Return the (X, Y) coordinate for the center point of the cell that contains the specified text.  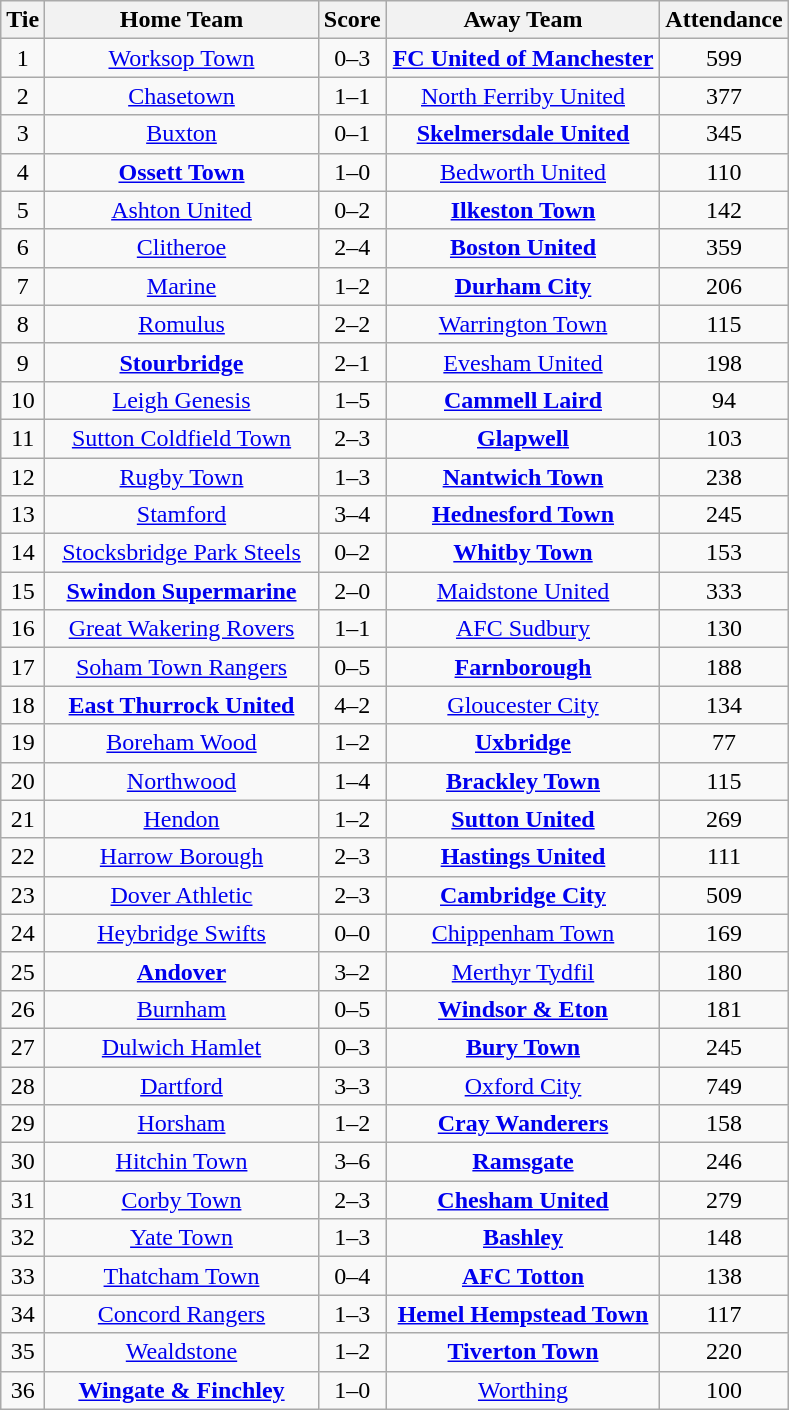
10 (23, 400)
220 (724, 1352)
0–0 (352, 933)
5 (23, 210)
FC United of Manchester (523, 58)
30 (23, 1162)
206 (724, 286)
Boston United (523, 248)
77 (724, 743)
333 (724, 591)
Durham City (523, 286)
2–4 (352, 248)
3–2 (352, 971)
130 (724, 629)
Wealdstone (182, 1352)
Dulwich Hamlet (182, 1047)
377 (724, 96)
Bedworth United (523, 172)
24 (23, 933)
Bashley (523, 1238)
1–5 (352, 400)
Northwood (182, 781)
Tiverton Town (523, 1352)
Ramsgate (523, 1162)
Warrington Town (523, 324)
Away Team (523, 20)
North Ferriby United (523, 96)
22 (23, 857)
153 (724, 553)
Horsham (182, 1124)
Score (352, 20)
Chippenham Town (523, 933)
7 (23, 286)
1–4 (352, 781)
Stocksbridge Park Steels (182, 553)
Heybridge Swifts (182, 933)
Marine (182, 286)
Chesham United (523, 1200)
Buxton (182, 134)
Nantwich Town (523, 477)
27 (23, 1047)
Tie (23, 20)
Dover Athletic (182, 895)
15 (23, 591)
Ashton United (182, 210)
4 (23, 172)
Skelmersdale United (523, 134)
Hitchin Town (182, 1162)
28 (23, 1085)
Hastings United (523, 857)
14 (23, 553)
6 (23, 248)
21 (23, 819)
Sutton Coldfield Town (182, 438)
246 (724, 1162)
9 (23, 362)
Cray Wanderers (523, 1124)
Dartford (182, 1085)
3–3 (352, 1085)
3–4 (352, 515)
Worthing (523, 1390)
Maidstone United (523, 591)
Oxford City (523, 1085)
188 (724, 667)
17 (23, 667)
1 (23, 58)
2–2 (352, 324)
Stamford (182, 515)
Boreham Wood (182, 743)
345 (724, 134)
Hednesford Town (523, 515)
269 (724, 819)
Concord Rangers (182, 1314)
Wingate & Finchley (182, 1390)
3 (23, 134)
4–2 (352, 705)
26 (23, 1009)
Windsor & Eton (523, 1009)
599 (724, 58)
12 (23, 477)
2–1 (352, 362)
36 (23, 1390)
Thatcham Town (182, 1276)
34 (23, 1314)
31 (23, 1200)
111 (724, 857)
Bury Town (523, 1047)
279 (724, 1200)
0–4 (352, 1276)
Clitheroe (182, 248)
Sutton United (523, 819)
Cammell Laird (523, 400)
238 (724, 477)
Ossett Town (182, 172)
Swindon Supermarine (182, 591)
20 (23, 781)
Evesham United (523, 362)
749 (724, 1085)
AFC Totton (523, 1276)
Romulus (182, 324)
Chasetown (182, 96)
180 (724, 971)
Glapwell (523, 438)
8 (23, 324)
16 (23, 629)
2–0 (352, 591)
East Thurrock United (182, 705)
Cambridge City (523, 895)
117 (724, 1314)
110 (724, 172)
Gloucester City (523, 705)
198 (724, 362)
Home Team (182, 20)
Attendance (724, 20)
509 (724, 895)
94 (724, 400)
Ilkeston Town (523, 210)
29 (23, 1124)
103 (724, 438)
169 (724, 933)
181 (724, 1009)
Hemel Hempstead Town (523, 1314)
Whitby Town (523, 553)
359 (724, 248)
Rugby Town (182, 477)
158 (724, 1124)
Hendon (182, 819)
Great Wakering Rovers (182, 629)
Worksop Town (182, 58)
Stourbridge (182, 362)
AFC Sudbury (523, 629)
142 (724, 210)
Andover (182, 971)
Brackley Town (523, 781)
13 (23, 515)
134 (724, 705)
Leigh Genesis (182, 400)
25 (23, 971)
3–6 (352, 1162)
Uxbridge (523, 743)
33 (23, 1276)
2 (23, 96)
23 (23, 895)
Corby Town (182, 1200)
Yate Town (182, 1238)
138 (724, 1276)
18 (23, 705)
Merthyr Tydfil (523, 971)
Harrow Borough (182, 857)
Farnborough (523, 667)
Burnham (182, 1009)
11 (23, 438)
100 (724, 1390)
32 (23, 1238)
148 (724, 1238)
Soham Town Rangers (182, 667)
19 (23, 743)
0–1 (352, 134)
35 (23, 1352)
